For the text-containing cell, return its midpoint in [x, y] coordinate format. 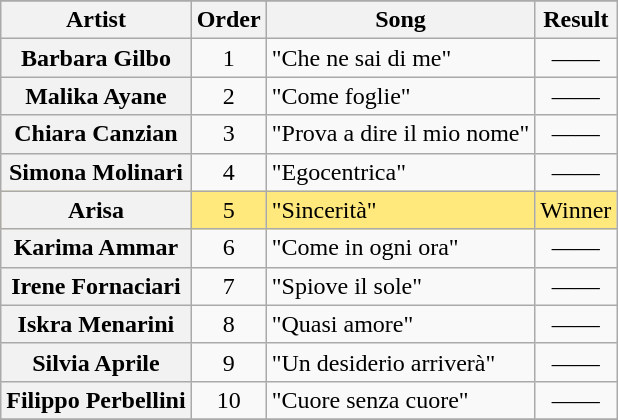
Result [576, 20]
Chiara Canzian [96, 134]
Arisa [96, 210]
Silvia Aprile [96, 362]
Song [400, 20]
"Come foglie" [400, 96]
"Spiove il sole" [400, 286]
Barbara Gilbo [96, 58]
Simona Molinari [96, 172]
Winner [576, 210]
5 [228, 210]
9 [228, 362]
"Cuore senza cuore" [400, 400]
8 [228, 324]
Filippo Perbellini [96, 400]
6 [228, 248]
"Che ne sai di me" [400, 58]
3 [228, 134]
Irene Fornaciari [96, 286]
Malika Ayane [96, 96]
Iskra Menarini [96, 324]
Karima Ammar [96, 248]
Artist [96, 20]
1 [228, 58]
"Come in ogni ora" [400, 248]
"Un desiderio arriverà" [400, 362]
7 [228, 286]
10 [228, 400]
Order [228, 20]
"Sincerità" [400, 210]
2 [228, 96]
4 [228, 172]
"Prova a dire il mio nome" [400, 134]
"Quasi amore" [400, 324]
"Egocentrica" [400, 172]
